Identify which cell holds the provided text, then report its [X, Y] central coordinate. 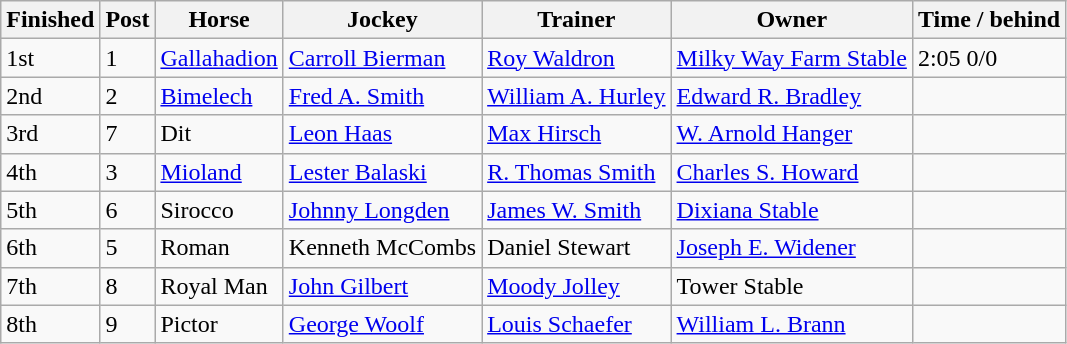
Royal Man [219, 286]
Dixiana Stable [792, 210]
Horse [219, 20]
Louis Schaefer [576, 324]
Roy Waldron [576, 58]
5 [128, 248]
Fred A. Smith [382, 96]
Roman [219, 248]
Sirocco [219, 210]
6 [128, 210]
Owner [792, 20]
Pictor [219, 324]
4th [50, 172]
Trainer [576, 20]
7 [128, 134]
Leon Haas [382, 134]
8 [128, 286]
2:05 0/0 [988, 58]
R. Thomas Smith [576, 172]
Carroll Bierman [382, 58]
2 [128, 96]
5th [50, 210]
Mioland [219, 172]
2nd [50, 96]
Time / behind [988, 20]
Gallahadion [219, 58]
9 [128, 324]
Johnny Longden [382, 210]
Edward R. Bradley [792, 96]
John Gilbert [382, 286]
W. Arnold Hanger [792, 134]
Bimelech [219, 96]
William A. Hurley [576, 96]
Max Hirsch [576, 134]
Moody Jolley [576, 286]
Joseph E. Widener [792, 248]
1 [128, 58]
Lester Balaski [382, 172]
1st [50, 58]
3 [128, 172]
3rd [50, 134]
George Woolf [382, 324]
William L. Brann [792, 324]
7th [50, 286]
Tower Stable [792, 286]
Daniel Stewart [576, 248]
Charles S. Howard [792, 172]
Dit [219, 134]
Post [128, 20]
Jockey [382, 20]
6th [50, 248]
James W. Smith [576, 210]
Milky Way Farm Stable [792, 58]
Finished [50, 20]
8th [50, 324]
Kenneth McCombs [382, 248]
